For the text-containing cell, return its midpoint in (x, y) coordinate format. 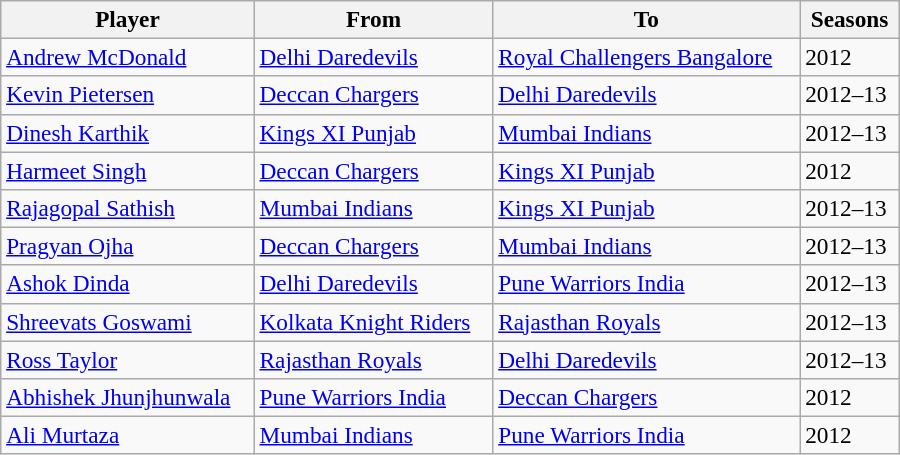
Royal Challengers Bangalore (646, 57)
Pragyan Ojha (128, 246)
To (646, 19)
Player (128, 19)
Ali Murtaza (128, 435)
Andrew McDonald (128, 57)
Kevin Pietersen (128, 95)
Shreevats Goswami (128, 322)
Abhishek Jhunjhunwala (128, 397)
Ross Taylor (128, 359)
From (374, 19)
Dinesh Karthik (128, 133)
Seasons (850, 19)
Rajagopal Sathish (128, 208)
Ashok Dinda (128, 284)
Harmeet Singh (128, 170)
Kolkata Knight Riders (374, 322)
